Determine the [X, Y] coordinate at the center of the cell enclosing the given text.  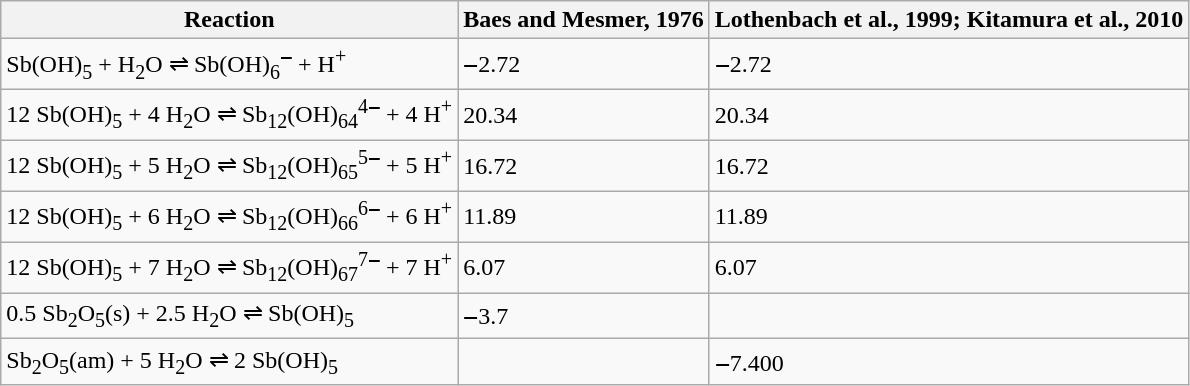
Lothenbach et al., 1999; Kitamura et al., 2010 [949, 20]
Reaction [230, 20]
‒7.400 [949, 362]
12 Sb(OH)5 + 5 H2O ⇌ Sb12(OH)655‒ + 5 H+ [230, 166]
0.5 Sb2O5(s) + 2.5 H2O ⇌ Sb(OH)5 [230, 316]
12 Sb(OH)5 + 4 H2O ⇌ Sb12(OH)644‒ + 4 H+ [230, 116]
12 Sb(OH)5 + 7 H2O ⇌ Sb12(OH)677‒ + 7 H+ [230, 268]
‒3.7 [584, 316]
Sb(OH)5 + H2O ⇌ Sb(OH)6‒ + H+ [230, 64]
Baes and Mesmer, 1976 [584, 20]
Sb2O5(am) + 5 H2O ⇌ 2 Sb(OH)5 [230, 362]
12 Sb(OH)5 + 6 H2O ⇌ Sb12(OH)666‒ + 6 H+ [230, 216]
